Return the [X, Y] coordinate for the center point of the cell that contains the specified text.  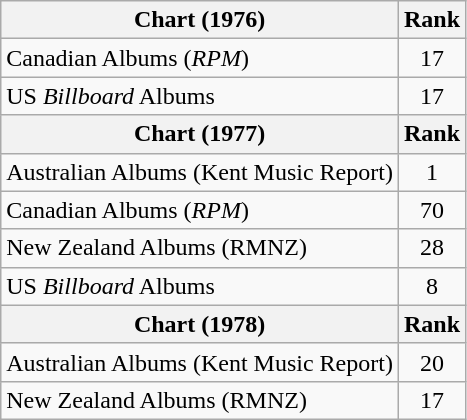
Chart (1976) [200, 20]
8 [432, 286]
28 [432, 248]
20 [432, 362]
1 [432, 172]
Chart (1978) [200, 324]
Chart (1977) [200, 134]
70 [432, 210]
